Provide the (x, y) coordinate of the cell's center where the given text is located.  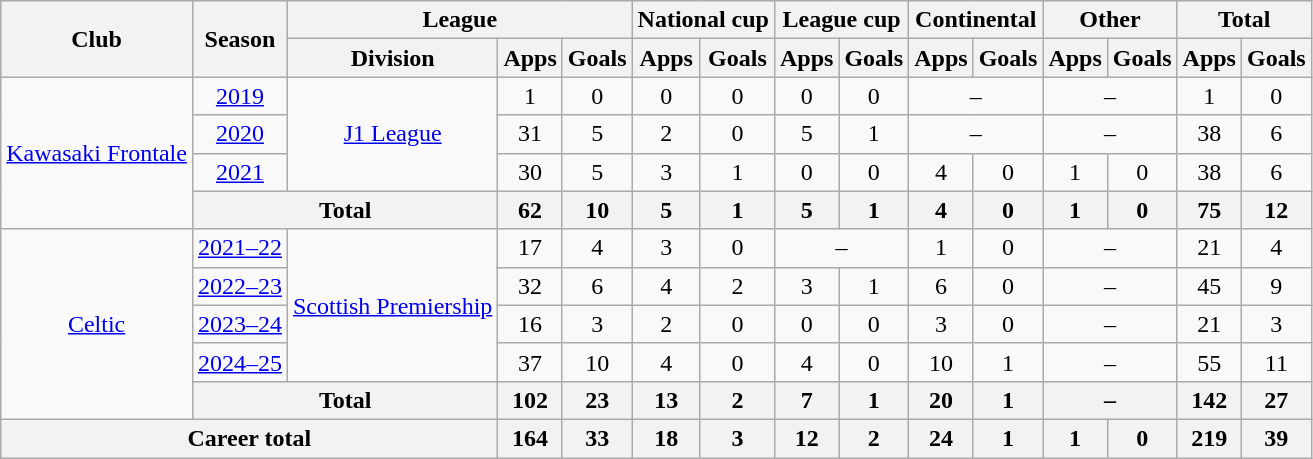
75 (1209, 210)
9 (1276, 286)
18 (666, 438)
Club (97, 39)
Continental (976, 20)
23 (597, 400)
45 (1209, 286)
2020 (240, 134)
7 (806, 400)
31 (530, 134)
Kawasaki Frontale (97, 153)
League cup (841, 20)
17 (530, 248)
62 (530, 210)
219 (1209, 438)
2021 (240, 172)
2021–22 (240, 248)
27 (1276, 400)
2022–23 (240, 286)
55 (1209, 362)
24 (941, 438)
32 (530, 286)
Division (392, 58)
League (460, 20)
13 (666, 400)
J1 League (392, 134)
Other (1110, 20)
39 (1276, 438)
2024–25 (240, 362)
102 (530, 400)
2023–24 (240, 324)
142 (1209, 400)
2019 (240, 96)
30 (530, 172)
16 (530, 324)
33 (597, 438)
Season (240, 39)
Scottish Premiership (392, 305)
164 (530, 438)
National cup (703, 20)
11 (1276, 362)
37 (530, 362)
20 (941, 400)
Career total (250, 438)
Celtic (97, 324)
